For the text-containing cell, return its midpoint in [X, Y] coordinate format. 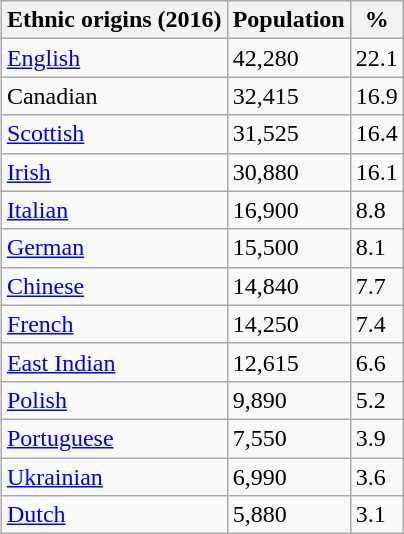
42,280 [288, 58]
8.1 [376, 248]
7,550 [288, 438]
16.9 [376, 96]
6,990 [288, 477]
14,250 [288, 324]
32,415 [288, 96]
6.6 [376, 362]
5,880 [288, 515]
Portuguese [114, 438]
3.9 [376, 438]
9,890 [288, 400]
22.1 [376, 58]
Irish [114, 172]
% [376, 20]
12,615 [288, 362]
Scottish [114, 134]
16,900 [288, 210]
Polish [114, 400]
Ukrainian [114, 477]
31,525 [288, 134]
English [114, 58]
French [114, 324]
Canadian [114, 96]
German [114, 248]
15,500 [288, 248]
16.1 [376, 172]
Chinese [114, 286]
14,840 [288, 286]
5.2 [376, 400]
3.1 [376, 515]
Population [288, 20]
7.4 [376, 324]
30,880 [288, 172]
3.6 [376, 477]
Italian [114, 210]
7.7 [376, 286]
8.8 [376, 210]
16.4 [376, 134]
East Indian [114, 362]
Dutch [114, 515]
Ethnic origins (2016) [114, 20]
